From the cell containing the given text, extract its center point as [x, y] coordinate. 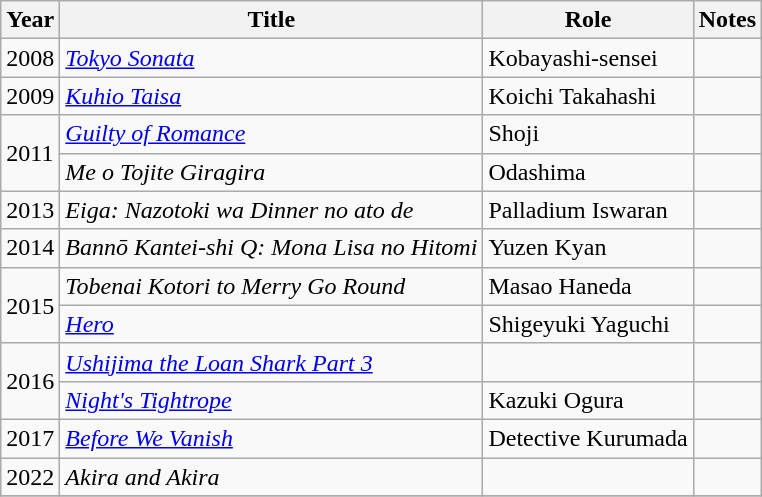
Year [30, 20]
Yuzen Kyan [588, 248]
Ushijima the Loan Shark Part 3 [272, 362]
Notes [727, 20]
Kobayashi-sensei [588, 58]
Shigeyuki Yaguchi [588, 324]
Akira and Akira [272, 477]
Palladium Iswaran [588, 210]
2015 [30, 305]
Before We Vanish [272, 438]
Kuhio Taisa [272, 96]
2016 [30, 381]
Tobenai Kotori to Merry Go Round [272, 286]
2014 [30, 248]
Odashima [588, 172]
Guilty of Romance [272, 134]
Night's Tightrope [272, 400]
Hero [272, 324]
2011 [30, 153]
Masao Haneda [588, 286]
Kazuki Ogura [588, 400]
Me o Tojite Giragira [272, 172]
Eiga: Nazotoki wa Dinner no ato de [272, 210]
Detective Kurumada [588, 438]
Shoji [588, 134]
2022 [30, 477]
2013 [30, 210]
2009 [30, 96]
Tokyo Sonata [272, 58]
Bannō Kantei-shi Q: Mona Lisa no Hitomi [272, 248]
2008 [30, 58]
Role [588, 20]
Koichi Takahashi [588, 96]
2017 [30, 438]
Title [272, 20]
